Determine the (X, Y) coordinate at the center of the cell enclosing the given text.  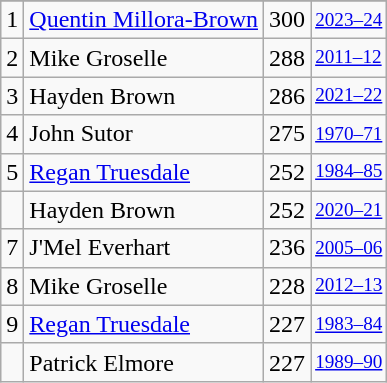
7 (12, 248)
2023–24 (349, 20)
2020–21 (349, 210)
300 (288, 20)
2 (12, 58)
286 (288, 96)
236 (288, 248)
8 (12, 286)
4 (12, 134)
275 (288, 134)
3 (12, 96)
5 (12, 172)
2021–22 (349, 96)
2011–12 (349, 58)
Patrick Elmore (144, 362)
228 (288, 286)
John Sutor (144, 134)
1970–71 (349, 134)
2012–13 (349, 286)
J'Mel Everhart (144, 248)
9 (12, 324)
Quentin Millora-Brown (144, 20)
2005–06 (349, 248)
288 (288, 58)
1983–84 (349, 324)
1989–90 (349, 362)
1984–85 (349, 172)
1 (12, 20)
